Provide the (X, Y) coordinate of the cell's center where the given text is located.  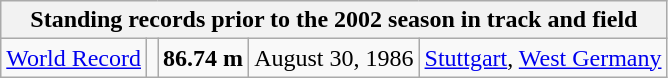
Standing records prior to the 2002 season in track and field (334, 20)
World Record (74, 58)
86.74 m (204, 58)
August 30, 1986 (334, 58)
Stuttgart, West Germany (543, 58)
